Capture the cell that displays the provided text and extract its [x, y] central coordinate. 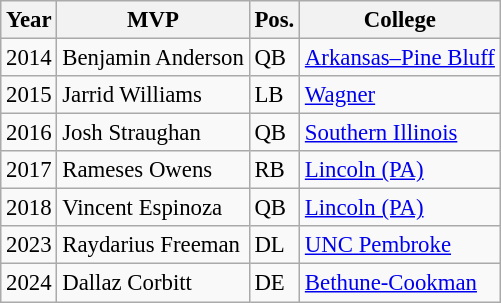
Southern Illinois [400, 133]
DE [274, 283]
Wagner [400, 95]
Benjamin Anderson [153, 58]
2024 [29, 283]
2023 [29, 245]
Josh Straughan [153, 133]
Pos. [274, 20]
DL [274, 245]
2015 [29, 95]
RB [274, 170]
LB [274, 95]
Dallaz Corbitt [153, 283]
Vincent Espinoza [153, 208]
Raydarius Freeman [153, 245]
Rameses Owens [153, 170]
Jarrid Williams [153, 95]
Arkansas–Pine Bluff [400, 58]
MVP [153, 20]
2017 [29, 170]
Bethune-Cookman [400, 283]
College [400, 20]
Year [29, 20]
UNC Pembroke [400, 245]
2016 [29, 133]
2014 [29, 58]
2018 [29, 208]
